Determine the [x, y] coordinate at the center of the cell enclosing the given text.  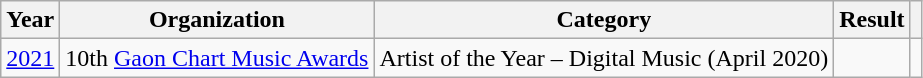
2021 [30, 58]
Year [30, 20]
Organization [217, 20]
Category [604, 20]
Artist of the Year – Digital Music (April 2020) [604, 58]
Result [872, 20]
10th Gaon Chart Music Awards [217, 58]
